Locate the cell with the specified text and output its [x, y] center coordinate. 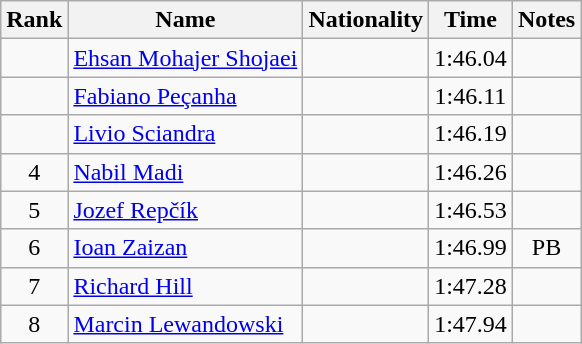
1:46.53 [471, 210]
PB [546, 248]
1:46.26 [471, 172]
1:46.99 [471, 248]
Notes [546, 20]
Fabiano Peçanha [186, 96]
Name [186, 20]
Time [471, 20]
1:46.19 [471, 134]
Nationality [366, 20]
5 [34, 210]
Ehsan Mohajer Shojaei [186, 58]
8 [34, 324]
7 [34, 286]
1:46.11 [471, 96]
Rank [34, 20]
1:46.04 [471, 58]
1:47.28 [471, 286]
Livio Sciandra [186, 134]
Marcin Lewandowski [186, 324]
1:47.94 [471, 324]
Richard Hill [186, 286]
6 [34, 248]
Ioan Zaizan [186, 248]
Jozef Repčík [186, 210]
4 [34, 172]
Nabil Madi [186, 172]
